For the text-containing cell, return its midpoint in [x, y] coordinate format. 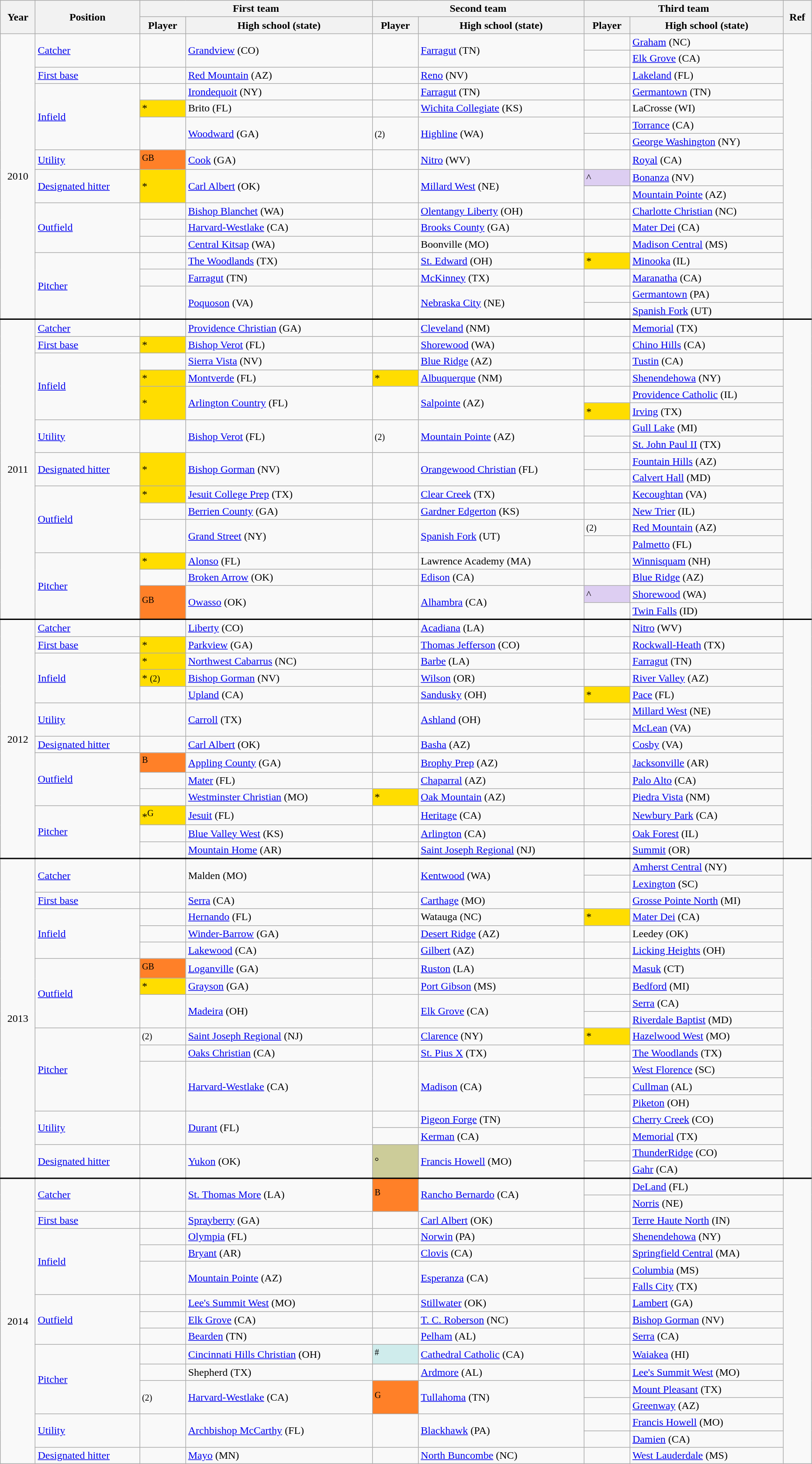
G [395, 1397]
LaCrosse (WI) [707, 108]
Cullman (AL) [707, 1086]
Carroll (TX) [279, 720]
Madison Central (MS) [707, 244]
Sprayberry (GA) [279, 1220]
Lawrence Academy (MA) [501, 561]
Torrance (CA) [707, 125]
# [395, 1354]
Desert Ridge (AZ) [501, 934]
Ruston (LA) [501, 968]
2014 [18, 1321]
* (2) [163, 678]
Germantown (TN) [707, 92]
Columbia (MS) [707, 1270]
Grandview (CO) [279, 50]
Lexington (SC) [707, 884]
First team [256, 9]
Madison (CA) [501, 1086]
Bryant (AR) [279, 1253]
St. John Paul II (TX) [707, 444]
Jesuit College Prep (TX) [279, 495]
Mount Pleasant (TX) [707, 1389]
Port Gibson (MS) [501, 986]
Lakewood (CA) [279, 950]
Nebraska City (NE) [501, 302]
Bonanza (NV) [707, 178]
Rancho Bernardo (CA) [501, 1194]
Kecoughtan (VA) [707, 495]
Boonville (MO) [501, 244]
McLean (VA) [707, 728]
Olympia (FL) [279, 1236]
Blackhawk (PA) [501, 1430]
° [395, 1161]
Cleveland (NM) [501, 328]
Jesuit (FL) [279, 815]
Graham (NC) [707, 42]
Norris (NE) [707, 1203]
Twin Falls (ID) [707, 611]
Clovis (CA) [501, 1253]
Winder-Barrow (GA) [279, 934]
DeLand (FL) [707, 1187]
Basha (AZ) [501, 744]
Northwest Cabarrus (NC) [279, 661]
Clear Creek (TX) [501, 495]
Kentwood (WA) [501, 876]
Minooka (IL) [707, 261]
Brito (FL) [279, 108]
Poquoson (VA) [279, 302]
Lakeland (FL) [707, 75]
Gilbert (AZ) [501, 950]
Owasso (OK) [279, 603]
Amherst Central (NY) [707, 867]
Orangewood Christian (FL) [501, 469]
2011 [18, 469]
Second team [478, 9]
Thomas Jefferson (CO) [501, 645]
Arlington Country (FL) [279, 403]
Watauga (NC) [501, 917]
Lambert (GA) [707, 1303]
Rockwall-Heath (TX) [707, 645]
ThunderRidge (CO) [707, 1153]
Wilson (OR) [501, 678]
2010 [18, 177]
Central Kitsap (WA) [279, 244]
Albuquerque (NM) [501, 378]
Highline (WA) [501, 133]
Palmetto (FL) [707, 544]
Maranatha (CA) [707, 277]
Grayson (GA) [279, 986]
Westminster Christian (MO) [279, 797]
Pace (FL) [707, 695]
Chaparral (AZ) [501, 781]
Calvert Hall (MD) [707, 478]
Liberty (CO) [279, 628]
Appling County (GA) [279, 763]
Brophy Prep (AZ) [501, 763]
Broken Arrow (OK) [279, 578]
Irondequoit (NY) [279, 92]
Cincinnati Hills Christian (OH) [279, 1354]
2013 [18, 1018]
Reno (NV) [501, 75]
Chino Hills (CA) [707, 345]
Riverdale Baptist (MD) [707, 1020]
Licking Heights (OH) [707, 950]
Mater (FL) [279, 781]
Mayo (MN) [279, 1456]
West Florence (SC) [707, 1069]
Providence Catholic (IL) [707, 395]
Damien (CA) [707, 1439]
Tustin (CA) [707, 361]
Terre Haute North (IN) [707, 1220]
Mountain Home (AR) [279, 850]
Blue Valley West (KS) [279, 833]
2012 [18, 739]
River Valley (AZ) [707, 678]
Berrien County (GA) [279, 511]
McKinney (TX) [501, 277]
Waiakea (HI) [707, 1354]
Springfield Central (MA) [707, 1253]
Clarence (NY) [501, 1036]
Grand Street (NY) [279, 536]
St. Thomas More (LA) [279, 1194]
Archbishop McCarthy (FL) [279, 1430]
Acadiana (LA) [501, 628]
Esperanza (CA) [501, 1278]
Bishop Blanchet (WA) [279, 211]
Gardner Edgerton (KS) [501, 511]
Yukon (OK) [279, 1161]
George Washington (NY) [707, 142]
Germantown (PA) [707, 294]
Tullahoma (TN) [501, 1397]
Grosse Pointe North (MI) [707, 900]
North Buncombe (NC) [501, 1456]
Loganville (GA) [279, 968]
Brooks County (GA) [501, 228]
Newbury Park (CA) [707, 815]
Charlotte Christian (NC) [707, 211]
Carthage (MO) [501, 900]
Ashland (OH) [501, 720]
Shepherd (TX) [279, 1372]
Barbe (LA) [501, 661]
Ardmore (AL) [501, 1372]
Oak Mountain (AZ) [501, 797]
Wichita Collegiate (KS) [501, 108]
Alonso (FL) [279, 561]
Montverde (FL) [279, 378]
Oak Forest (IL) [707, 833]
Bearden (TN) [279, 1336]
Alhambra (CA) [501, 603]
Position [87, 17]
Hazelwood West (MO) [707, 1036]
Piketon (OH) [707, 1103]
Cosby (VA) [707, 744]
Third team [684, 9]
Greenway (AZ) [707, 1405]
Palo Alto (CA) [707, 781]
Summit (OR) [707, 850]
Hernando (FL) [279, 917]
Pelham (AL) [501, 1336]
Fountain Hills (AZ) [707, 461]
Heritage (CA) [501, 815]
T. C. Roberson (NC) [501, 1320]
West Lauderdale (MS) [707, 1456]
Upland (CA) [279, 695]
Woodward (GA) [279, 133]
Salpointe (AZ) [501, 403]
Kerman (CA) [501, 1136]
Parkview (GA) [279, 645]
Stillwater (OK) [501, 1303]
Bedford (MI) [707, 986]
Winnisquam (NH) [707, 561]
Norwin (PA) [501, 1236]
Pigeon Forge (TN) [501, 1119]
Gull Lake (MI) [707, 428]
Masuk (CT) [707, 968]
Cherry Creek (CO) [707, 1119]
*G [163, 815]
Durant (FL) [279, 1128]
Cathedral Catholic (CA) [501, 1354]
Gahr (CA) [707, 1170]
Ref [797, 17]
Jacksonville (AR) [707, 763]
Year [18, 17]
Leedey (OK) [707, 934]
Malden (MO) [279, 876]
Sandusky (OH) [501, 695]
St. Pius X (TX) [501, 1053]
Falls City (TX) [707, 1286]
Madeira (OH) [279, 1011]
Oaks Christian (CA) [279, 1053]
New Trier (IL) [707, 511]
Providence Christian (GA) [279, 328]
Arlington (CA) [501, 833]
St. Edward (OH) [501, 261]
Royal (CA) [707, 160]
Sierra Vista (NV) [279, 361]
Edison (CA) [501, 578]
Piedra Vista (NM) [707, 797]
Olentangy Liberty (OH) [501, 211]
Irving (TX) [707, 411]
Cook (GA) [279, 160]
